Output the [x, y] coordinate of the center of the cell containing the given text.  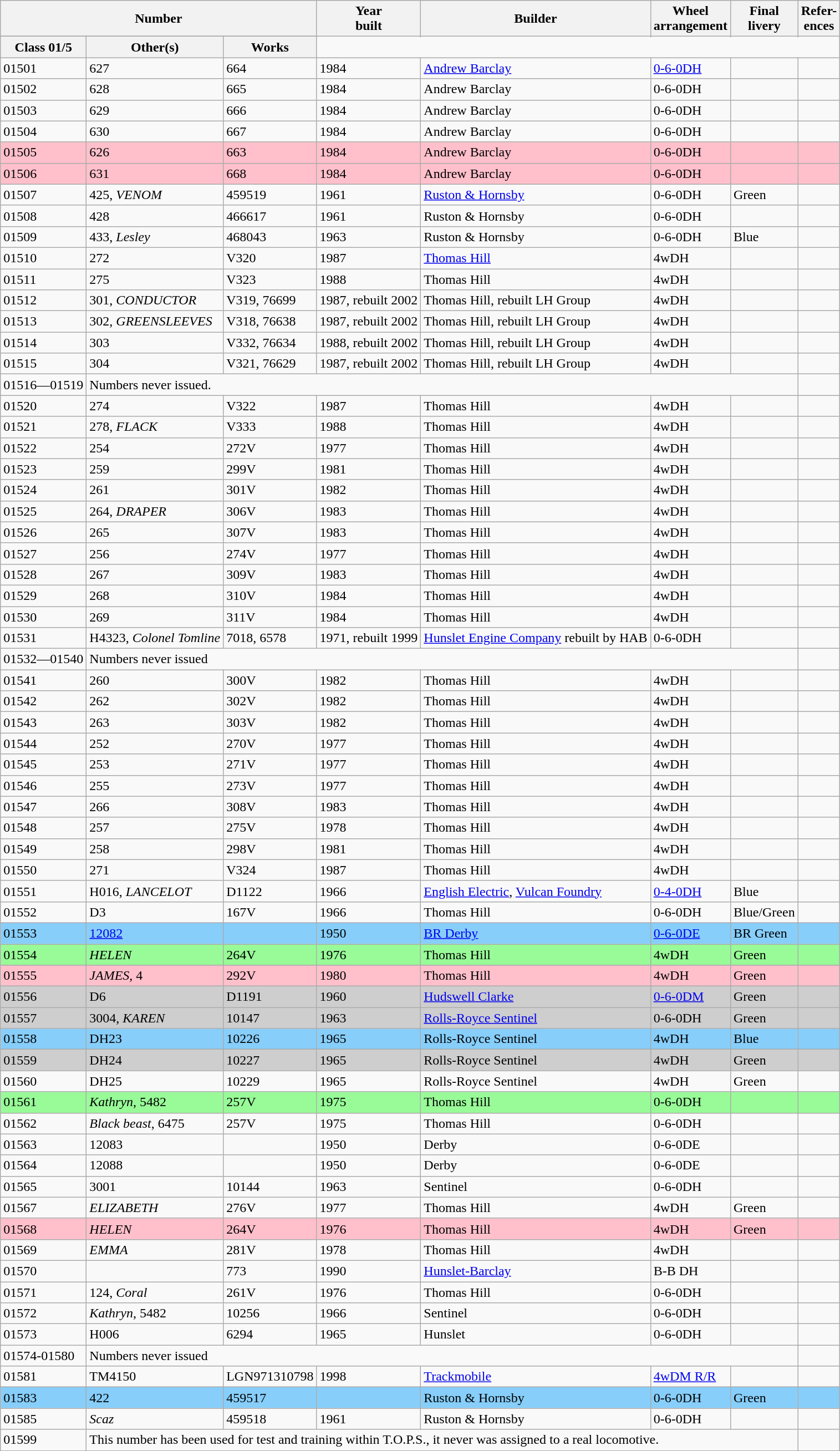
Hunslet Engine Company rebuilt by HAB [536, 638]
01505 [43, 152]
1960 [369, 997]
302V [270, 701]
01501 [43, 68]
459517 [270, 1398]
01513 [43, 322]
01558 [43, 1039]
306V [270, 511]
466617 [270, 216]
12082 [155, 933]
V322 [270, 406]
303 [155, 343]
DH25 [155, 1081]
01507 [43, 195]
01512 [43, 301]
1990 [369, 1271]
311V [270, 617]
01568 [43, 1229]
Hunslet [536, 1335]
308V [270, 807]
01527 [43, 553]
D3 [155, 912]
275 [155, 279]
Trackmobile [536, 1377]
274V [270, 553]
JAMES, 4 [155, 976]
124, Coral [155, 1292]
01583 [43, 1398]
266 [155, 807]
01554 [43, 954]
307V [270, 532]
01510 [43, 258]
H4323, Colonel Tomline [155, 638]
664 [270, 68]
258 [155, 849]
V318, 76638 [270, 322]
273V [270, 786]
0-6-0DM [690, 997]
422 [155, 1398]
Scaz [155, 1419]
01567 [43, 1208]
01581 [43, 1377]
667 [270, 131]
01599 [43, 1440]
EMMA [155, 1250]
269 [155, 617]
Final livery [764, 19]
H006 [155, 1335]
01542 [43, 701]
01551 [43, 891]
V321, 76629 [270, 364]
01545 [43, 765]
01509 [43, 237]
Year built [369, 19]
298V [270, 849]
Numbers never issued. [442, 385]
278, FLACK [155, 427]
01563 [43, 1144]
01522 [43, 448]
LGN971310798 [270, 1377]
H016, LANCELOT [155, 891]
10147 [270, 1018]
299V [270, 469]
663 [270, 152]
468043 [270, 237]
271 [155, 870]
668 [270, 174]
Blue/Green [764, 912]
631 [155, 174]
01561 [43, 1102]
TM4150 [155, 1377]
459518 [270, 1419]
255 [155, 786]
Hunslet-Barclay [536, 1271]
01504 [43, 131]
01547 [43, 807]
626 [155, 152]
265 [155, 532]
276V [270, 1208]
01526 [43, 532]
01569 [43, 1250]
D1191 [270, 997]
270V [270, 744]
310V [270, 595]
Refer-ences [818, 19]
This number has been used for test and training within T.O.P.S., it never was assigned to a real locomotive. [442, 1440]
6294 [270, 1335]
01562 [43, 1123]
01544 [43, 744]
261 [155, 490]
01557 [43, 1018]
309V [270, 574]
3001 [155, 1187]
3004, KAREN [155, 1018]
01555 [43, 976]
English Electric, Vulcan Foundry [536, 891]
301V [270, 490]
433, Lesley [155, 237]
01546 [43, 786]
01502 [43, 89]
01529 [43, 595]
ELIZABETH [155, 1208]
304 [155, 364]
428 [155, 216]
301, CONDUCTOR [155, 301]
DH24 [155, 1060]
275V [270, 828]
303V [270, 722]
262 [155, 701]
01549 [43, 849]
0-4-0DH [690, 891]
Black beast, 6475 [155, 1123]
261V [270, 1292]
Class 01/5 [43, 47]
1971, rebuilt 1999 [369, 638]
665 [270, 89]
01550 [43, 870]
10144 [270, 1187]
167V [270, 912]
01553 [43, 933]
01573 [43, 1335]
01565 [43, 1187]
773 [270, 1271]
01571 [43, 1292]
Works [270, 47]
666 [270, 110]
12088 [155, 1165]
01572 [43, 1313]
01559 [43, 1060]
V324 [270, 870]
252 [155, 744]
627 [155, 68]
01552 [43, 912]
271V [270, 765]
01548 [43, 828]
256 [155, 553]
10227 [270, 1060]
268 [155, 595]
10229 [270, 1081]
263 [155, 722]
272V [270, 448]
01521 [43, 427]
1988, rebuilt 2002 [369, 343]
630 [155, 131]
254 [155, 448]
01524 [43, 490]
300V [270, 680]
267 [155, 574]
V320 [270, 258]
Number [159, 19]
01525 [43, 511]
274 [155, 406]
292V [270, 976]
01541 [43, 680]
D6 [155, 997]
260 [155, 680]
Wheel arrangement [690, 19]
425, VENOM [155, 195]
01528 [43, 574]
01574-01580 [43, 1356]
B-B DH [690, 1271]
01514 [43, 343]
459519 [270, 195]
12083 [155, 1144]
01543 [43, 722]
D1122 [270, 891]
302, GREENSLEEVES [155, 322]
BR Derby [536, 933]
629 [155, 110]
Hudswell Clarke [536, 997]
259 [155, 469]
01503 [43, 110]
01523 [43, 469]
01532—01540 [43, 659]
01560 [43, 1081]
1980 [369, 976]
01508 [43, 216]
264, DRAPER [155, 511]
01531 [43, 638]
V319, 76699 [270, 301]
01570 [43, 1271]
10256 [270, 1313]
V333 [270, 427]
01515 [43, 364]
BR Green [764, 933]
01530 [43, 617]
V323 [270, 279]
01585 [43, 1419]
253 [155, 765]
01564 [43, 1165]
7018, 6578 [270, 638]
DH23 [155, 1039]
281V [270, 1250]
01511 [43, 279]
01516—01519 [43, 385]
V332, 76634 [270, 343]
628 [155, 89]
01556 [43, 997]
Other(s) [155, 47]
257 [155, 828]
01520 [43, 406]
01506 [43, 174]
1998 [369, 1377]
272 [155, 258]
4wDM R/R [690, 1377]
10226 [270, 1039]
Builder [536, 19]
